Return the (X, Y) coordinate for the center point of the cell that contains the specified text.  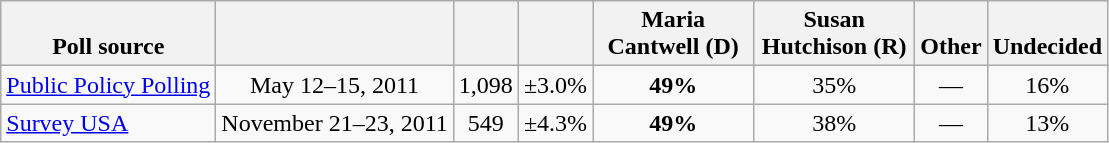
±4.3% (555, 123)
November 21–23, 2011 (334, 123)
Survey USA (108, 123)
35% (834, 85)
May 12–15, 2011 (334, 85)
16% (1047, 85)
Undecided (1047, 34)
1,098 (486, 85)
549 (486, 123)
±3.0% (555, 85)
Poll source (108, 34)
SusanHutchison (R) (834, 34)
38% (834, 123)
Public Policy Polling (108, 85)
MariaCantwell (D) (674, 34)
13% (1047, 123)
Other (951, 34)
